Capture the cell that displays the provided text and extract its (X, Y) central coordinate. 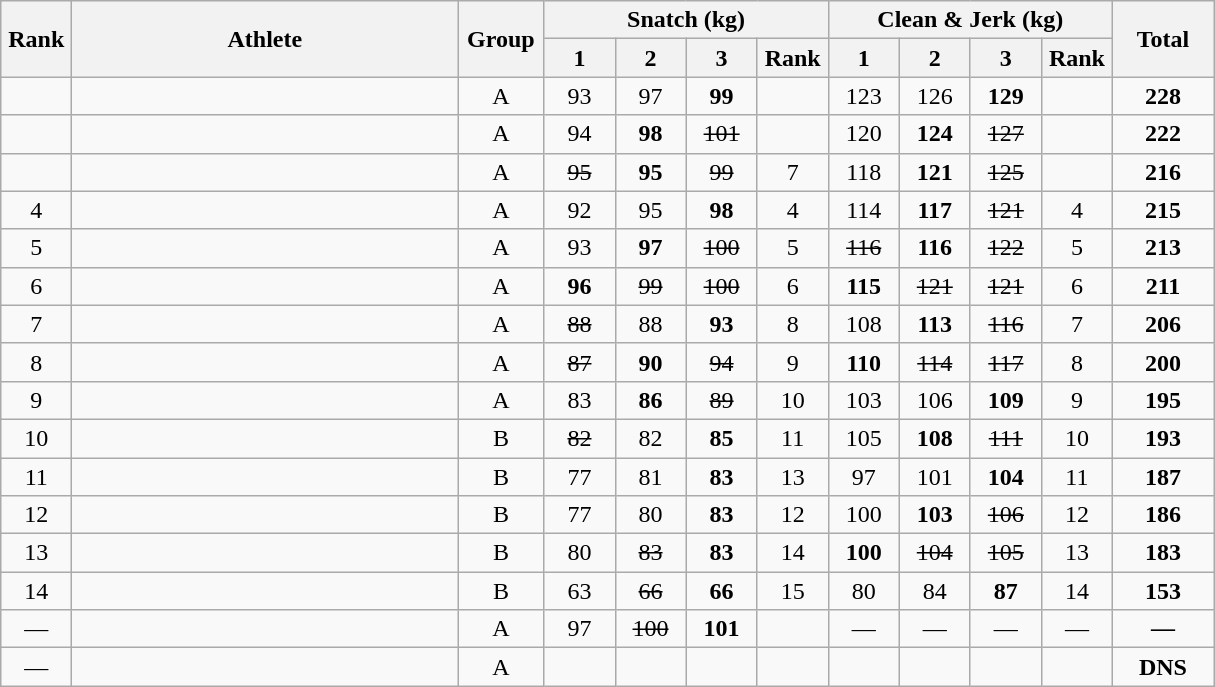
Athlete (265, 39)
122 (1006, 248)
206 (1162, 324)
127 (1006, 134)
200 (1162, 362)
81 (650, 477)
193 (1162, 438)
211 (1162, 286)
15 (792, 591)
89 (722, 400)
123 (864, 96)
96 (580, 286)
Snatch (kg) (686, 20)
109 (1006, 400)
DNS (1162, 667)
92 (580, 210)
187 (1162, 477)
63 (580, 591)
216 (1162, 172)
90 (650, 362)
126 (934, 96)
Group (501, 39)
124 (934, 134)
195 (1162, 400)
85 (722, 438)
111 (1006, 438)
186 (1162, 515)
115 (864, 286)
183 (1162, 553)
213 (1162, 248)
Clean & Jerk (kg) (970, 20)
129 (1006, 96)
84 (934, 591)
120 (864, 134)
86 (650, 400)
125 (1006, 172)
222 (1162, 134)
228 (1162, 96)
110 (864, 362)
215 (1162, 210)
118 (864, 172)
153 (1162, 591)
Total (1162, 39)
113 (934, 324)
